Find where the given text appears and provide that cell's center as [X, Y] coordinate. 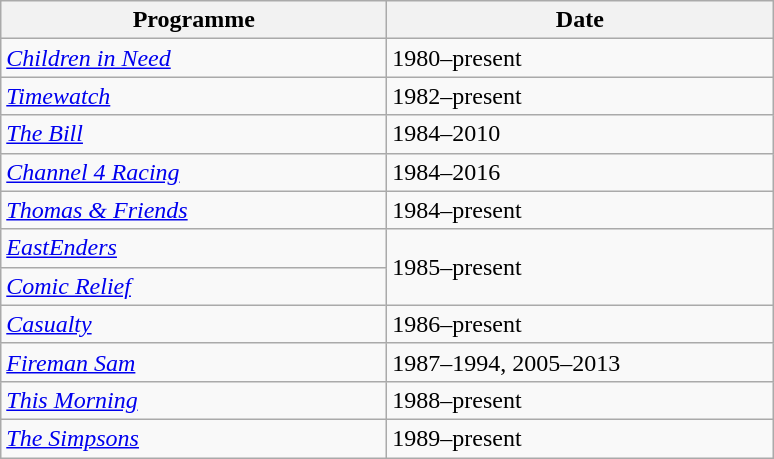
1988–present [580, 400]
Fireman Sam [194, 362]
1989–present [580, 438]
1984–2016 [580, 172]
This Morning [194, 400]
The Simpsons [194, 438]
1986–present [580, 324]
1984–present [580, 210]
1984–2010 [580, 134]
Thomas & Friends [194, 210]
1980–present [580, 58]
Channel 4 Racing [194, 172]
Programme [194, 20]
Casualty [194, 324]
Children in Need [194, 58]
Comic Relief [194, 286]
Timewatch [194, 96]
Date [580, 20]
1982–present [580, 96]
1987–1994, 2005–2013 [580, 362]
The Bill [194, 134]
EastEnders [194, 248]
1985–present [580, 267]
